From the cell containing the given text, extract its center point as (X, Y) coordinate. 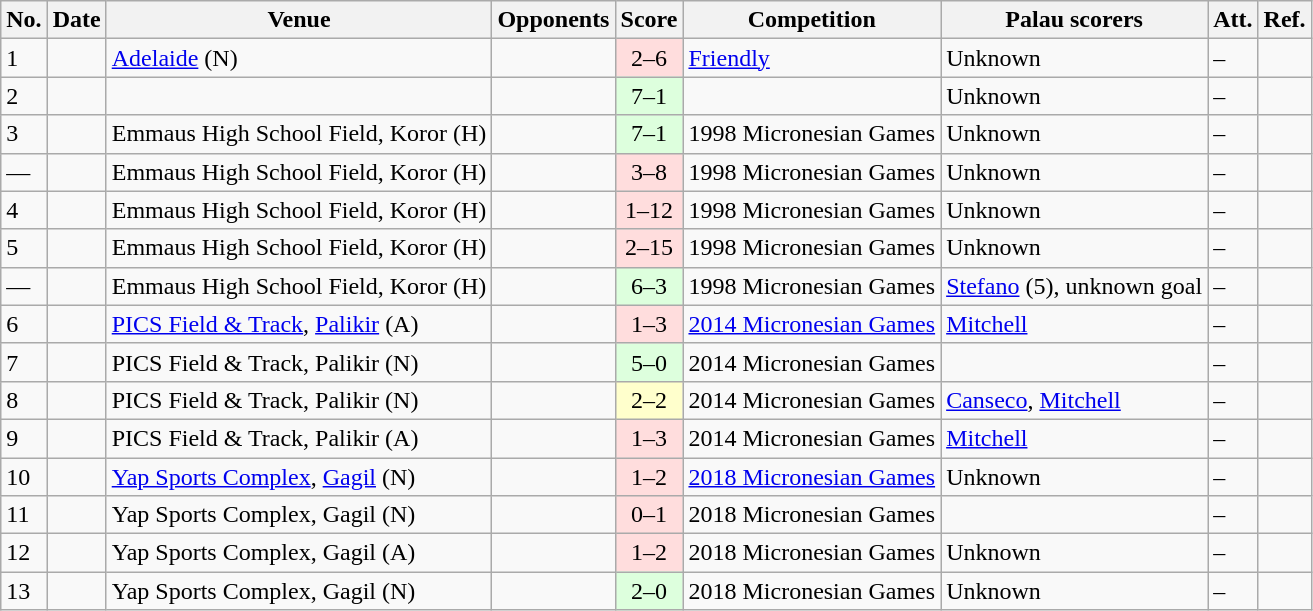
13 (24, 591)
6–3 (649, 286)
Adelaide (N) (299, 58)
4 (24, 210)
8 (24, 400)
2 (24, 96)
7 (24, 362)
2–6 (649, 58)
Opponents (554, 20)
Venue (299, 20)
3–8 (649, 172)
1–12 (649, 210)
Score (649, 20)
Att. (1233, 20)
5 (24, 248)
11 (24, 515)
Friendly (812, 58)
Canseco, Mitchell (1074, 400)
6 (24, 324)
Date (76, 20)
1 (24, 58)
Yap Sports Complex, Gagil (A) (299, 553)
No. (24, 20)
0–1 (649, 515)
5–0 (649, 362)
Palau scorers (1074, 20)
2–15 (649, 248)
12 (24, 553)
2–0 (649, 591)
Competition (812, 20)
9 (24, 438)
Ref. (1284, 20)
2–2 (649, 400)
10 (24, 477)
3 (24, 134)
Stefano (5), unknown goal (1074, 286)
